Locate the cell with the specified text and output its (x, y) center coordinate. 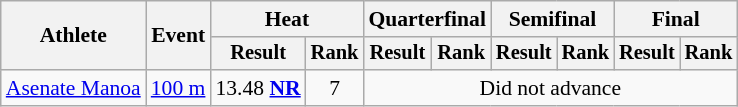
7 (335, 88)
Final (676, 19)
Asenate Manoa (74, 88)
Quarterfinal (427, 19)
Event (178, 36)
Did not advance (550, 88)
Semifinal (552, 19)
Athlete (74, 36)
Heat (286, 19)
100 m (178, 88)
13.48 NR (258, 88)
